Capture the cell that displays the provided text and extract its (X, Y) central coordinate. 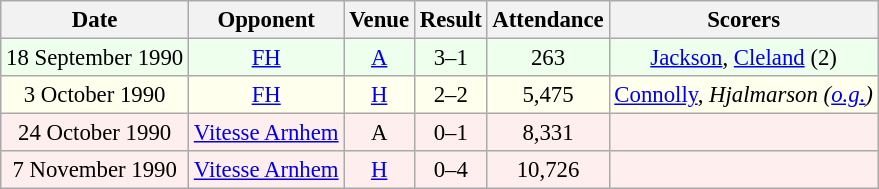
18 September 1990 (95, 58)
Jackson, Cleland (2) (744, 58)
0–4 (450, 170)
10,726 (548, 170)
Opponent (266, 20)
3 October 1990 (95, 95)
263 (548, 58)
0–1 (450, 133)
Date (95, 20)
3–1 (450, 58)
7 November 1990 (95, 170)
Attendance (548, 20)
Scorers (744, 20)
2–2 (450, 95)
5,475 (548, 95)
8,331 (548, 133)
Venue (380, 20)
Connolly, Hjalmarson (o.g.) (744, 95)
24 October 1990 (95, 133)
Result (450, 20)
